Capture the cell that displays the provided text and extract its [X, Y] central coordinate. 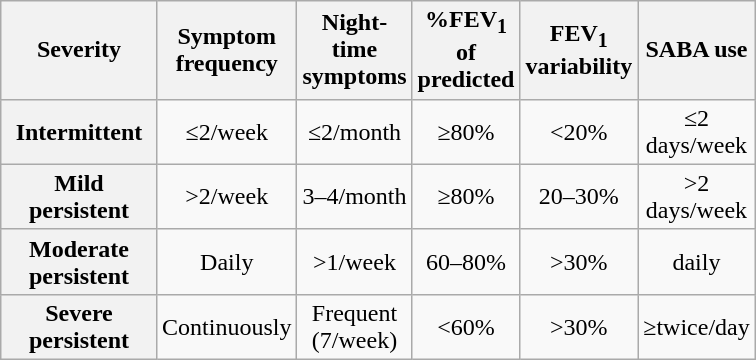
Daily [227, 262]
daily [697, 262]
<20% [579, 132]
Mild persistent [78, 196]
60–80% [466, 262]
Night-time symptoms [354, 50]
<60% [466, 326]
Intermittent [78, 132]
Severe persistent [78, 326]
>1/week [354, 262]
>2 days/week [697, 196]
Symptom frequency [227, 50]
≤2/week [227, 132]
%FEV1 of predicted [466, 50]
≥twice/day [697, 326]
FEV1 variability [579, 50]
Continuously [227, 326]
SABA use [697, 50]
≤2/month [354, 132]
Frequent (7/week) [354, 326]
≤2 days/week [697, 132]
>2/week [227, 196]
20–30% [579, 196]
3–4/month [354, 196]
Severity [78, 50]
Moderate persistent [78, 262]
